Extract the [X, Y] coordinate from the center of the cell holding the provided text.  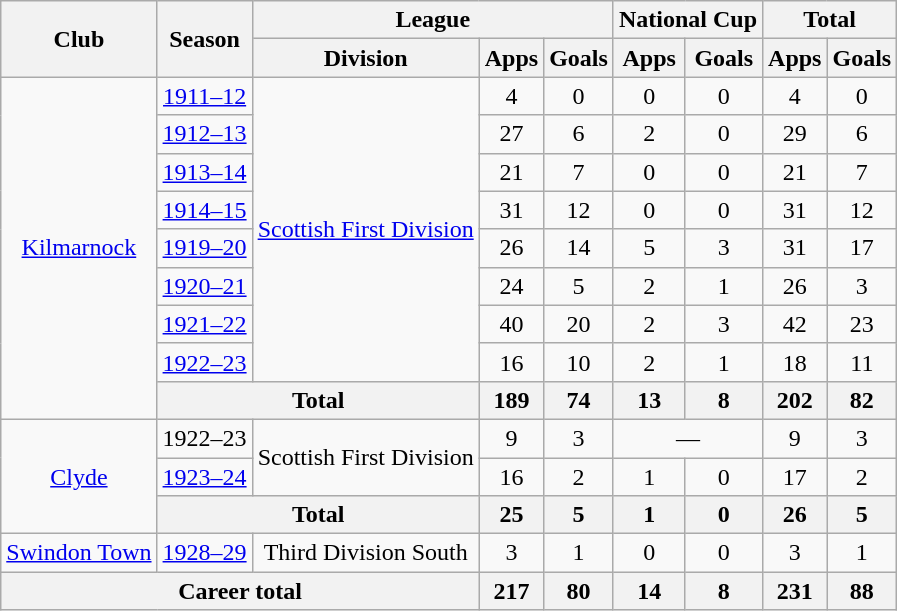
27 [511, 134]
National Cup [688, 20]
Swindon Town [79, 553]
Division [366, 58]
1928–29 [204, 553]
1913–14 [204, 172]
82 [862, 400]
29 [795, 134]
1919–20 [204, 248]
74 [579, 400]
— [688, 438]
1920–21 [204, 286]
Club [79, 39]
1923–24 [204, 477]
202 [795, 400]
Career total [240, 591]
Third Division South [366, 553]
231 [795, 591]
20 [579, 324]
13 [649, 400]
1912–13 [204, 134]
189 [511, 400]
Kilmarnock [79, 248]
10 [579, 362]
Clyde [79, 476]
42 [795, 324]
23 [862, 324]
40 [511, 324]
217 [511, 591]
80 [579, 591]
1911–12 [204, 96]
1921–22 [204, 324]
25 [511, 515]
24 [511, 286]
11 [862, 362]
88 [862, 591]
1914–15 [204, 210]
Season [204, 39]
18 [795, 362]
League [432, 20]
